Provide the [X, Y] coordinate of the cell's center where the given text is located.  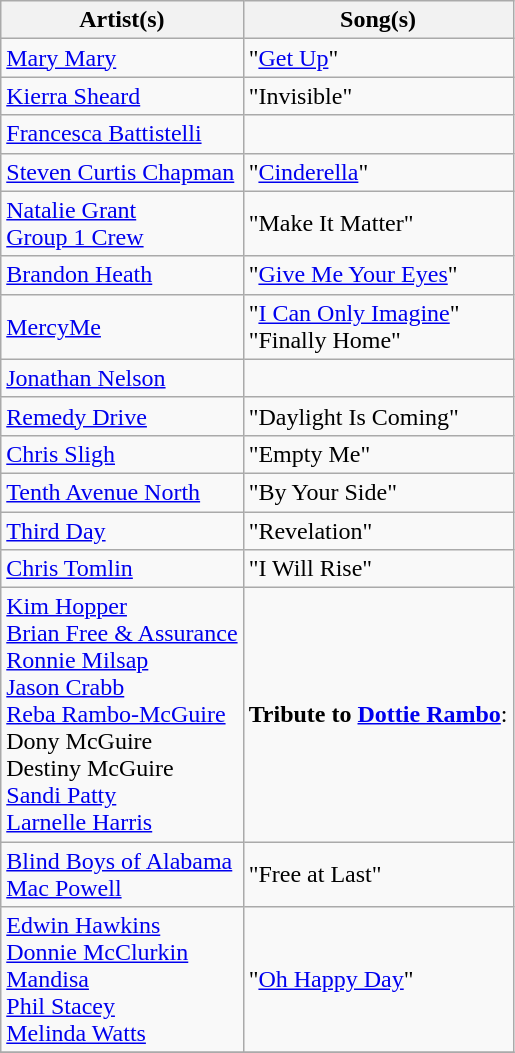
"Revelation" [378, 531]
"I Can Only Imagine""Finally Home" [378, 326]
"Free at Last" [378, 874]
"Oh Happy Day" [378, 980]
Brandon Heath [122, 275]
Jonathan Nelson [122, 378]
Tribute to Dottie Rambo: [378, 715]
Tenth Avenue North [122, 492]
Remedy Drive [122, 416]
MercyMe [122, 326]
"Give Me Your Eyes" [378, 275]
Steven Curtis Chapman [122, 172]
"Invisible" [378, 96]
Kierra Sheard [122, 96]
"Get Up" [378, 58]
Third Day [122, 531]
"I Will Rise" [378, 569]
Natalie GrantGroup 1 Crew [122, 224]
Song(s) [378, 20]
"Cinderella" [378, 172]
Artist(s) [122, 20]
Blind Boys of AlabamaMac Powell [122, 874]
"Empty Me" [378, 454]
"Daylight Is Coming" [378, 416]
Chris Tomlin [122, 569]
Mary Mary [122, 58]
"By Your Side" [378, 492]
Kim HopperBrian Free & AssuranceRonnie MilsapJason CrabbReba Rambo-McGuireDony McGuireDestiny McGuireSandi PattyLarnelle Harris [122, 715]
Edwin HawkinsDonnie McClurkinMandisaPhil StaceyMelinda Watts [122, 980]
Francesca Battistelli [122, 134]
Chris Sligh [122, 454]
"Make It Matter" [378, 224]
